Detect which cell encompasses the target text, then output its [X, Y] center coordinate. 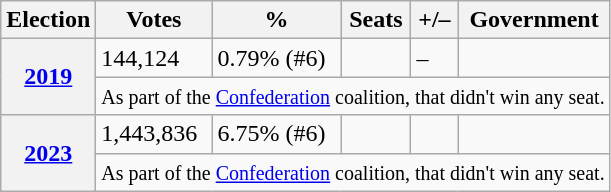
144,124 [154, 58]
1,443,836 [154, 134]
Government [534, 20]
2019 [48, 77]
6.75% (#6) [276, 134]
0.79% (#6) [276, 58]
Election [48, 20]
+/– [434, 20]
2023 [48, 153]
– [434, 58]
Seats [376, 20]
Votes [154, 20]
% [276, 20]
